Extract the [x, y] coordinate from the center of the cell holding the provided text.  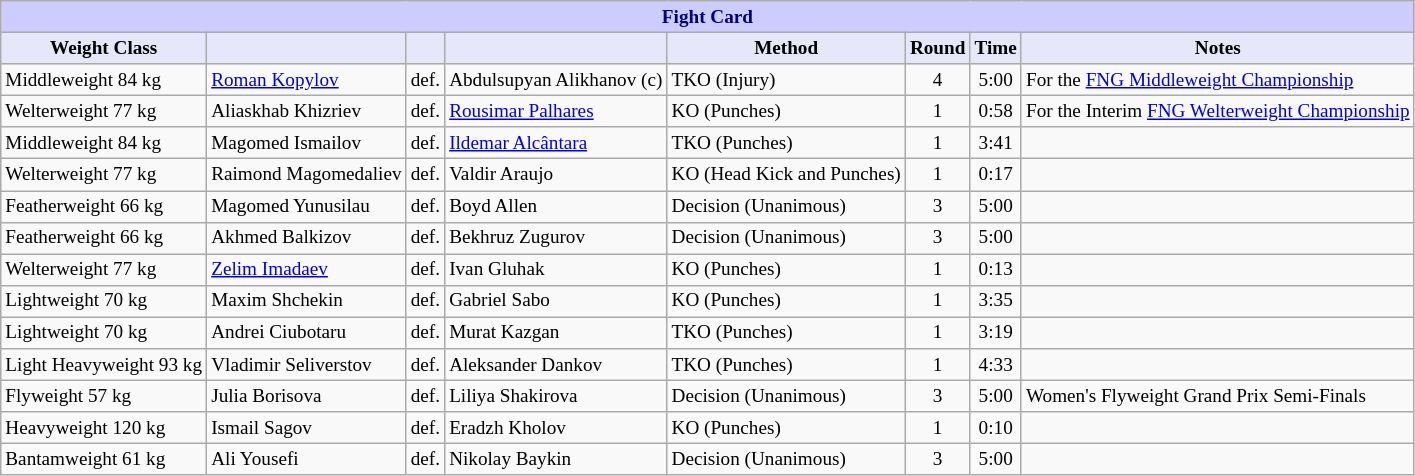
Round [938, 48]
Murat Kazgan [556, 333]
0:10 [996, 428]
Julia Borisova [306, 396]
Notes [1218, 48]
Nikolay Baykin [556, 460]
Gabriel Sabo [556, 301]
TKO (Injury) [786, 80]
Abdulsupyan Alikhanov (c) [556, 80]
Zelim Imadaev [306, 270]
Ildemar Alcântara [556, 143]
Boyd Allen [556, 206]
4 [938, 80]
Aliaskhab Khizriev [306, 111]
Fight Card [708, 17]
Ismail Sagov [306, 428]
Andrei Ciubotaru [306, 333]
Method [786, 48]
For the FNG Middleweight Championship [1218, 80]
Akhmed Balkizov [306, 238]
Ivan Gluhak [556, 270]
Magomed Yunusilau [306, 206]
Eradzh Kholov [556, 428]
Time [996, 48]
Bekhruz Zugurov [556, 238]
Heavyweight 120 kg [104, 428]
Weight Class [104, 48]
0:58 [996, 111]
Women's Flyweight Grand Prix Semi-Finals [1218, 396]
3:41 [996, 143]
Vladimir Seliverstov [306, 365]
Raimond Magomedaliev [306, 175]
Ali Yousefi [306, 460]
3:19 [996, 333]
Flyweight 57 kg [104, 396]
Valdir Araujo [556, 175]
Liliya Shakirova [556, 396]
Roman Kopylov [306, 80]
Maxim Shchekin [306, 301]
KO (Head Kick and Punches) [786, 175]
Magomed Ismailov [306, 143]
For the Interim FNG Welterweight Championship [1218, 111]
0:13 [996, 270]
Light Heavyweight 93 kg [104, 365]
0:17 [996, 175]
Bantamweight 61 kg [104, 460]
Aleksander Dankov [556, 365]
Rousimar Palhares [556, 111]
4:33 [996, 365]
3:35 [996, 301]
